Find where the given text appears and provide that cell's center as [x, y] coordinate. 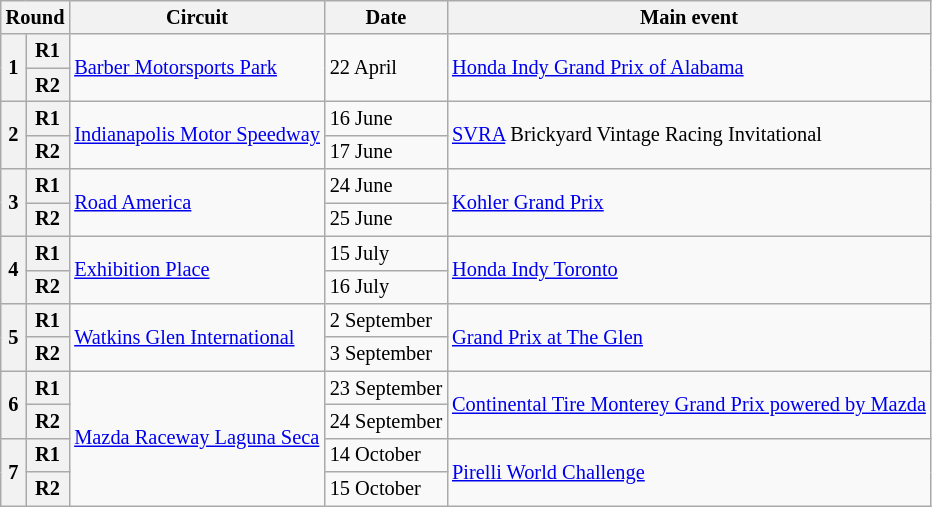
24 September [386, 421]
2 September [386, 320]
23 September [386, 388]
17 June [386, 152]
5 [14, 336]
Continental Tire Monterey Grand Prix powered by Mazda [689, 404]
Indianapolis Motor Speedway [196, 134]
Grand Prix at The Glen [689, 336]
Honda Indy Toronto [689, 270]
15 July [386, 253]
SVRA Brickyard Vintage Racing Invitational [689, 134]
Pirelli World Challenge [689, 472]
3 [14, 202]
25 June [386, 219]
Watkins Glen International [196, 336]
Date [386, 17]
Exhibition Place [196, 270]
Circuit [196, 17]
Round [36, 17]
24 June [386, 186]
1 [14, 68]
6 [14, 404]
14 October [386, 455]
3 September [386, 354]
Road America [196, 202]
Barber Motorsports Park [196, 68]
15 October [386, 489]
22 April [386, 68]
16 July [386, 287]
16 June [386, 118]
4 [14, 270]
Honda Indy Grand Prix of Alabama [689, 68]
Mazda Raceway Laguna Seca [196, 438]
7 [14, 472]
Kohler Grand Prix [689, 202]
Main event [689, 17]
2 [14, 134]
